Provide the [x, y] coordinate of the cell's center where the given text is located.  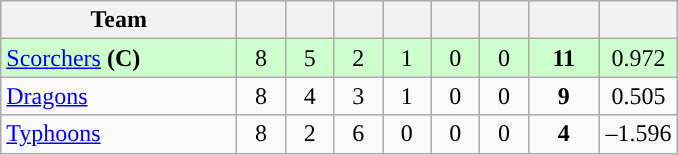
9 [564, 96]
Typhoons [119, 134]
0.505 [638, 96]
3 [358, 96]
Team [119, 20]
6 [358, 134]
–1.596 [638, 134]
11 [564, 58]
Dragons [119, 96]
0.972 [638, 58]
5 [310, 58]
Scorchers (C) [119, 58]
